Identify which cell holds the provided text, then report its [x, y] central coordinate. 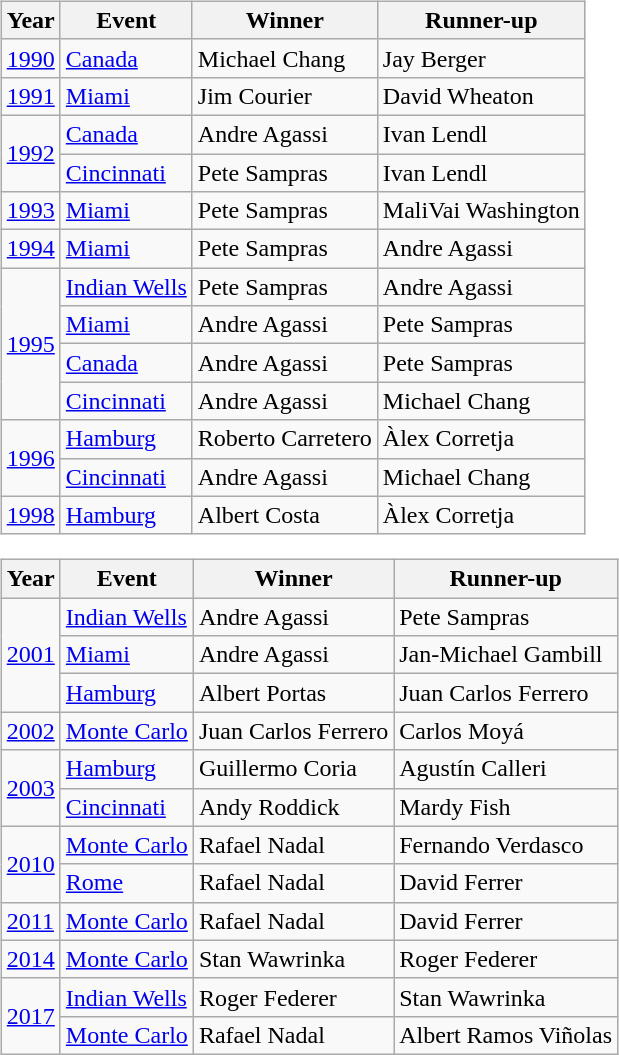
2001 [30, 655]
Carlos Moyá [506, 731]
1991 [30, 96]
Albert Costa [284, 515]
1992 [30, 153]
2010 [30, 864]
Agustín Calleri [506, 769]
2003 [30, 788]
Rome [126, 883]
MaliVai Washington [481, 211]
Roberto Carretero [284, 439]
2014 [30, 959]
1993 [30, 211]
Andy Roddick [293, 807]
1998 [30, 515]
Albert Portas [293, 693]
1994 [30, 249]
Guillermo Coria [293, 769]
Jay Berger [481, 58]
Jan-Michael Gambill [506, 655]
David Wheaton [481, 96]
1990 [30, 58]
1995 [30, 344]
Fernando Verdasco [506, 845]
2011 [30, 921]
2017 [30, 1016]
Jim Courier [284, 96]
Albert Ramos Viñolas [506, 1035]
1996 [30, 458]
2002 [30, 731]
Mardy Fish [506, 807]
